Detect which cell encompasses the target text, then output its [X, Y] center coordinate. 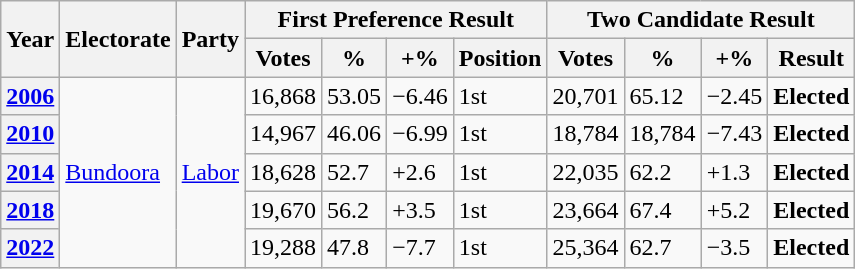
56.2 [354, 210]
Labor [210, 172]
2006 [30, 96]
62.7 [662, 248]
22,035 [586, 172]
2018 [30, 210]
65.12 [662, 96]
+2.6 [420, 172]
14,967 [284, 134]
−6.99 [420, 134]
67.4 [662, 210]
16,868 [284, 96]
2022 [30, 248]
First Preference Result [396, 20]
+1.3 [734, 172]
Position [500, 58]
+3.5 [420, 210]
Electorate [118, 39]
Result [812, 58]
19,670 [284, 210]
52.7 [354, 172]
18,628 [284, 172]
25,364 [586, 248]
53.05 [354, 96]
−7.7 [420, 248]
−6.46 [420, 96]
2010 [30, 134]
47.8 [354, 248]
62.2 [662, 172]
2014 [30, 172]
20,701 [586, 96]
23,664 [586, 210]
−3.5 [734, 248]
Year [30, 39]
Bundoora [118, 172]
Party [210, 39]
Two Candidate Result [701, 20]
−7.43 [734, 134]
19,288 [284, 248]
+5.2 [734, 210]
46.06 [354, 134]
−2.45 [734, 96]
